For the text-containing cell, return its midpoint in (x, y) coordinate format. 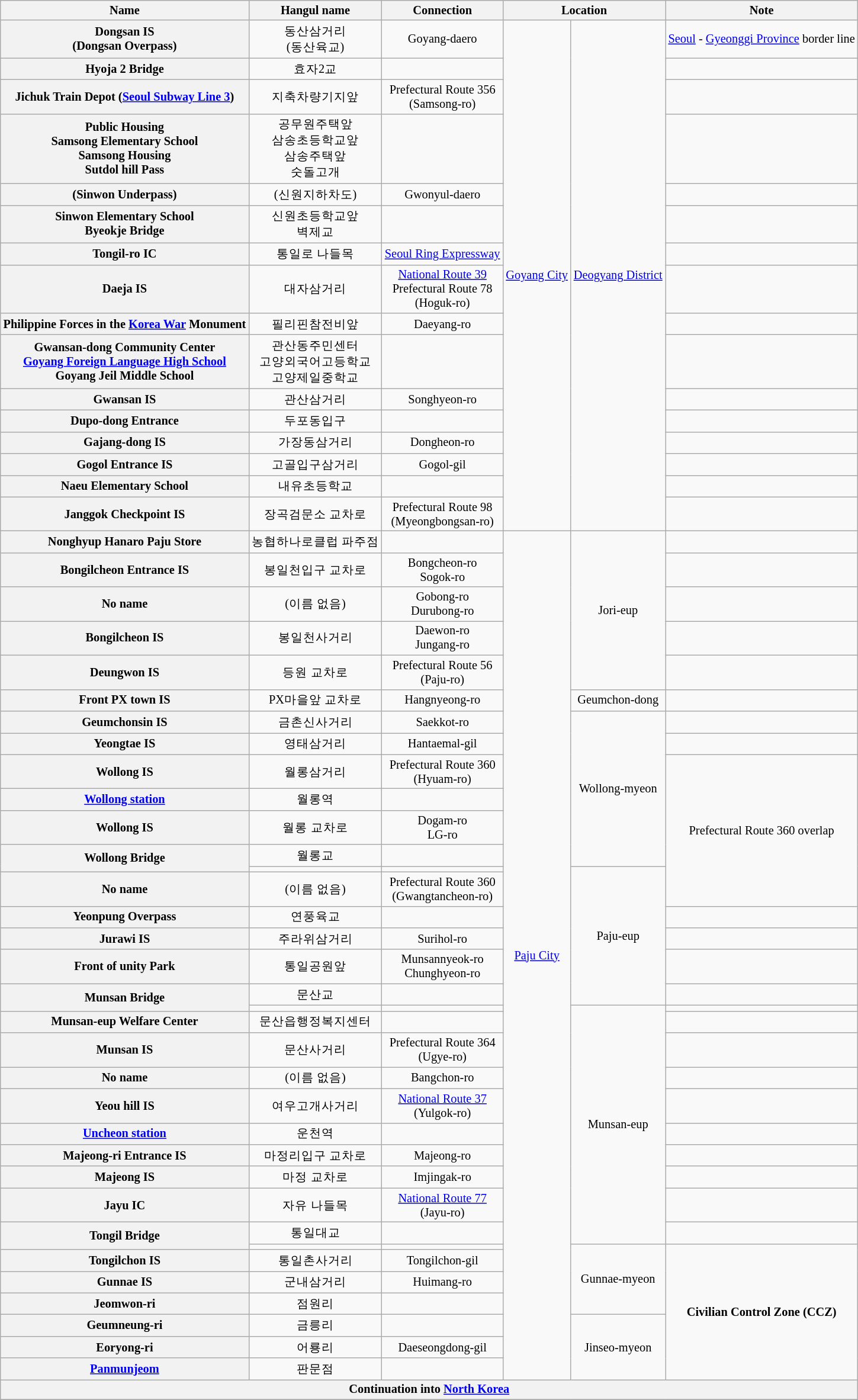
월롱 교차로 (315, 827)
주라위삼거리 (315, 938)
봉일천입구 교차로 (315, 570)
문산사거리 (315, 1050)
Bongilcheon Entrance IS (124, 570)
동산삼거리(동산육교) (315, 39)
Tongil-ro IC (124, 253)
판문점 (315, 1369)
Geumchon-dong (618, 700)
Hangul name (315, 10)
Public HousingSamsong Elementary SchoolSamsong HousingSutdol hill Pass (124, 149)
Hantaemal-gil (442, 744)
월롱삼거리 (315, 772)
Jichuk Train Depot (Seoul Subway Line 3) (124, 97)
월롱역 (315, 799)
마정리입구 교차로 (315, 1155)
Jayu IC (124, 1205)
Wollong station (124, 799)
National Route 37(Yulgok-ro) (442, 1106)
Dongsan IS(Dongsan Overpass) (124, 39)
내유초등학교 (315, 486)
Munsan IS (124, 1050)
Jeomwon-ri (124, 1304)
Eoryong-ri (124, 1347)
Prefectural Route 356(Samsong-ro) (442, 97)
통일촌사거리 (315, 1260)
Deungwon IS (124, 672)
두포동입구 (315, 420)
Goyang-daero (442, 39)
Gwansan-dong Community CenterGoyang Foreign Language High SchoolGoyang Jeil Middle School (124, 361)
Bangchon-ro (442, 1078)
Daewon-roJungang-ro (442, 638)
Uncheon station (124, 1134)
Continuation into North Korea (429, 1389)
Majeong IS (124, 1177)
Surihol-ro (442, 938)
Note (761, 10)
Wollong-myeon (618, 788)
Geumneung-ri (124, 1325)
Imjingak-ro (442, 1177)
Tongilchon IS (124, 1260)
효자2교 (315, 69)
Majeong-ro (442, 1155)
Dogam-roLG-ro (442, 827)
Munsan Bridge (124, 997)
금촌신사거리 (315, 721)
Wollong Bridge (124, 858)
Geumchonsin IS (124, 721)
Dongheon-ro (442, 443)
봉일천사거리 (315, 638)
신원초등학교앞벽제교 (315, 224)
Prefectural Route 360(Hyuam-ro) (442, 772)
영태삼거리 (315, 744)
Bongilcheon IS (124, 638)
Gobong-roDurubong-ro (442, 604)
월롱교 (315, 855)
점원리 (315, 1304)
Jinseo-myeon (618, 1347)
Panmunjeom (124, 1369)
Paju-eup (618, 936)
Huimang-ro (442, 1282)
통일대교 (315, 1233)
통일로 나들목 (315, 253)
Tongil Bridge (124, 1235)
Gwonyul-daero (442, 194)
Saekkot-ro (442, 721)
농협하나로클럽 파주점 (315, 541)
Janggok Checkpoint IS (124, 514)
(Sinwon Underpass) (124, 194)
Connection (442, 10)
National Route 39Prefectural Route 78(Hoguk-ro) (442, 289)
Gwansan IS (124, 399)
Civilian Control Zone (CCZ) (761, 1312)
Tongilchon-gil (442, 1260)
여우고개사거리 (315, 1106)
Dupo-dong Entrance (124, 420)
Hangnyeong-ro (442, 700)
Majeong-ri Entrance IS (124, 1155)
Munsan-eup (618, 1124)
Deogyang District (618, 275)
문산읍행정복지센터 (315, 1022)
Nonghyup Hanaro Paju Store (124, 541)
Seoul - Gyeonggi Province border line (761, 39)
Paju City (536, 955)
Prefectural Route 98(Myeongbongsan-ro) (442, 514)
Prefectural Route 364(Ugye-ro) (442, 1050)
Prefectural Route 360 overlap (761, 830)
금릉리 (315, 1325)
Front PX town IS (124, 700)
Prefectural Route 56(Paju-ro) (442, 672)
PX마을앞 교차로 (315, 700)
Daeja IS (124, 289)
운천역 (315, 1134)
National Route 77(Jayu-ro) (442, 1205)
필리핀참전비앞 (315, 323)
마정 교차로 (315, 1177)
등원 교차로 (315, 672)
대자삼거리 (315, 289)
Philippine Forces in the Korea War Monument (124, 323)
Songhyeon-ro (442, 399)
Front of unity Park (124, 966)
Gogol Entrance IS (124, 464)
관산동주민센터고양외국어고등학교고양제일중학교 (315, 361)
지축차량기지앞 (315, 97)
Sinwon Elementary SchoolByeokje Bridge (124, 224)
Jurawi IS (124, 938)
Yeonpung Overpass (124, 917)
Gogol-gil (442, 464)
Hyoja 2 Bridge (124, 69)
Seoul Ring Expressway (442, 253)
Name (124, 10)
Munsan-eup Welfare Center (124, 1022)
Gajang-dong IS (124, 443)
관산삼거리 (315, 399)
Daeseongdong-gil (442, 1347)
가장동삼거리 (315, 443)
문산교 (315, 995)
Munsannyeok-roChunghyeon-ro (442, 966)
군내삼거리 (315, 1282)
Jori-eup (618, 610)
Location (584, 10)
통일공원앞 (315, 966)
연풍육교 (315, 917)
Gunnae IS (124, 1282)
Gunnae-myeon (618, 1279)
자유 나들목 (315, 1205)
고골입구삼거리 (315, 464)
Prefectural Route 360(Gwangtancheon-ro) (442, 889)
Bongcheon-roSogok-ro (442, 570)
공무원주택앞삼송초등학교앞삼송주택앞숫돌고개 (315, 149)
어룡리 (315, 1347)
장곡검문소 교차로 (315, 514)
Yeongtae IS (124, 744)
Yeou hill IS (124, 1106)
Daeyang-ro (442, 323)
Naeu Elementary School (124, 486)
(신원지하차도) (315, 194)
Goyang City (536, 275)
